Return (X, Y) of the center of cell containing provided text 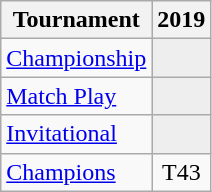
Champions (76, 172)
Championship (76, 58)
T43 (182, 172)
2019 (182, 20)
Tournament (76, 20)
Invitational (76, 134)
Match Play (76, 96)
